Scan for the cell matching the given text and deliver its (x, y) coordinate at center. 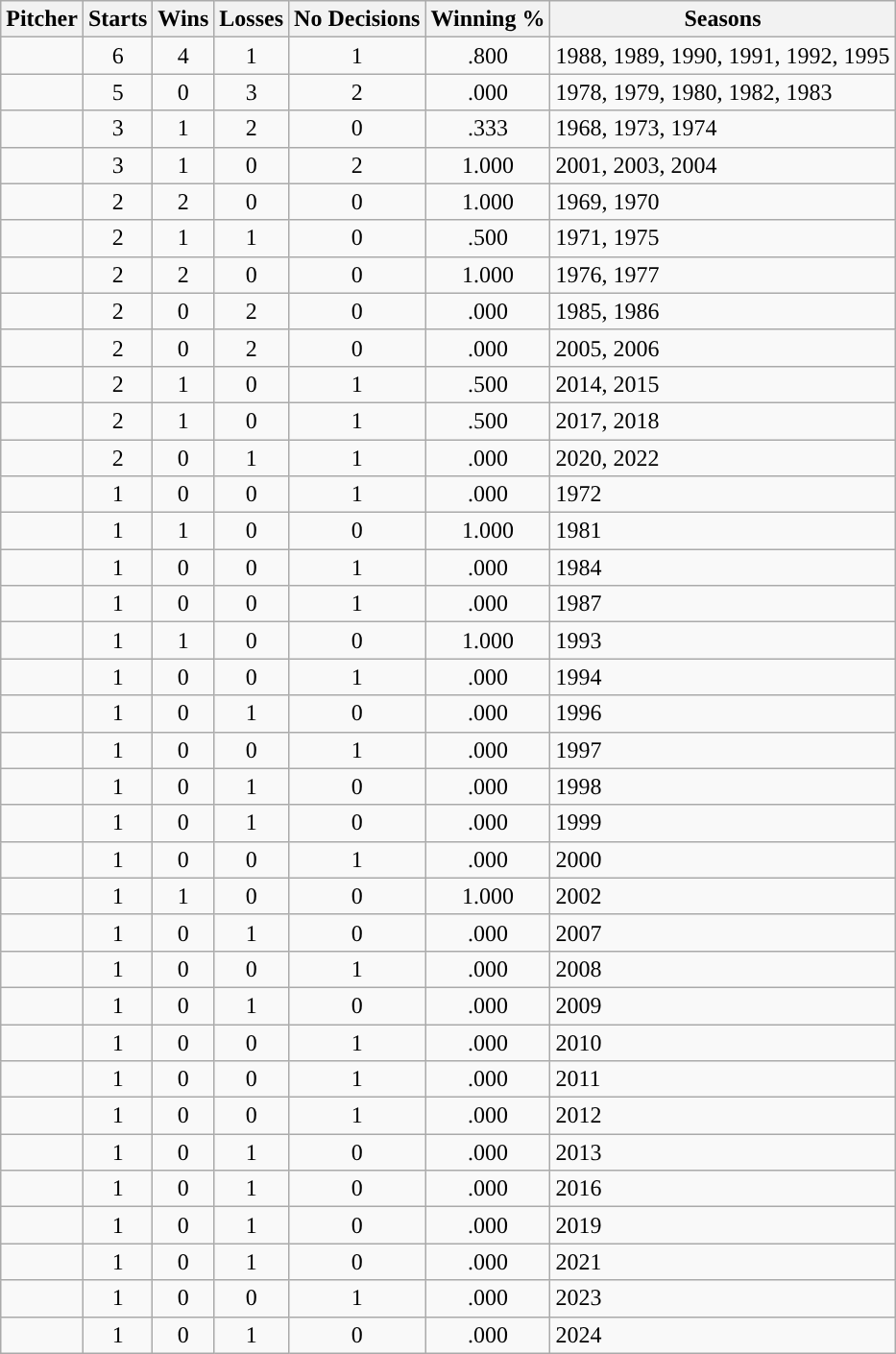
No Decisions (357, 19)
1976, 1977 (722, 275)
1987 (722, 604)
2016 (722, 1189)
2020, 2022 (722, 458)
Seasons (722, 19)
2005, 2006 (722, 348)
1994 (722, 677)
1968, 1973, 1974 (722, 129)
2008 (722, 969)
2002 (722, 896)
6 (117, 56)
.333 (488, 129)
2010 (722, 1042)
1969, 1970 (722, 202)
1993 (722, 641)
1972 (722, 495)
2014, 2015 (722, 384)
Losses (252, 19)
2019 (722, 1225)
2013 (722, 1152)
2007 (722, 932)
1997 (722, 750)
2017, 2018 (722, 421)
Winning % (488, 19)
1984 (722, 568)
2021 (722, 1262)
2000 (722, 859)
4 (183, 56)
Pitcher (42, 19)
5 (117, 92)
2001, 2003, 2004 (722, 165)
Starts (117, 19)
2009 (722, 1005)
.800 (488, 56)
2011 (722, 1079)
1971, 1975 (722, 238)
1999 (722, 823)
1998 (722, 786)
2012 (722, 1116)
1985, 1986 (722, 311)
Wins (183, 19)
2023 (722, 1298)
1981 (722, 531)
1988, 1989, 1990, 1991, 1992, 1995 (722, 56)
1978, 1979, 1980, 1982, 1983 (722, 92)
2024 (722, 1335)
1996 (722, 713)
